From the cell containing the given text, extract its center point as (x, y) coordinate. 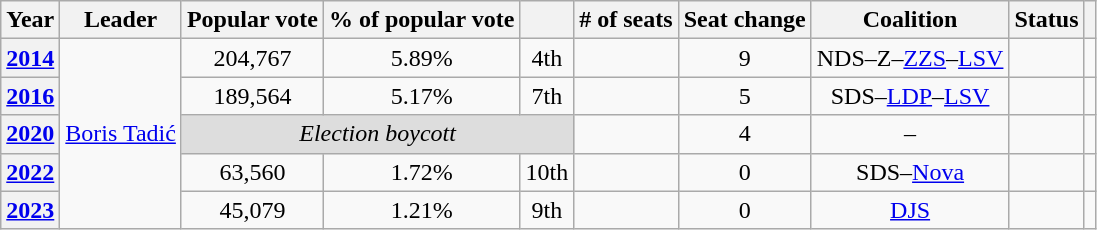
2022 (30, 172)
4 (744, 134)
Election boycott (377, 134)
SDS–Nova (910, 172)
Status (1046, 20)
5 (744, 96)
SDS–LDP–LSV (910, 96)
Boris Tadić (121, 134)
9 (744, 58)
Year (30, 20)
1.21% (422, 210)
5.17% (422, 96)
4th (547, 58)
2014 (30, 58)
189,564 (252, 96)
# of seats (626, 20)
2016 (30, 96)
1.72% (422, 172)
NDS–Z–ZZS–LSV (910, 58)
Popular vote (252, 20)
63,560 (252, 172)
Leader (121, 20)
Coalition (910, 20)
204,767 (252, 58)
10th (547, 172)
9th (547, 210)
DJS (910, 210)
– (910, 134)
Seat change (744, 20)
45,079 (252, 210)
5.89% (422, 58)
% of popular vote (422, 20)
7th (547, 96)
2020 (30, 134)
2023 (30, 210)
